Return (x, y) of the center of cell containing provided text 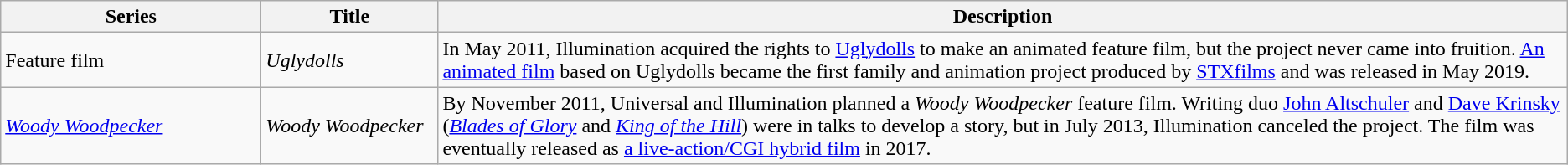
Description (1003, 17)
Feature film (131, 60)
Uglydolls (350, 60)
Series (131, 17)
Title (350, 17)
